Return the [X, Y] coordinate for the center point of the cell that contains the specified text.  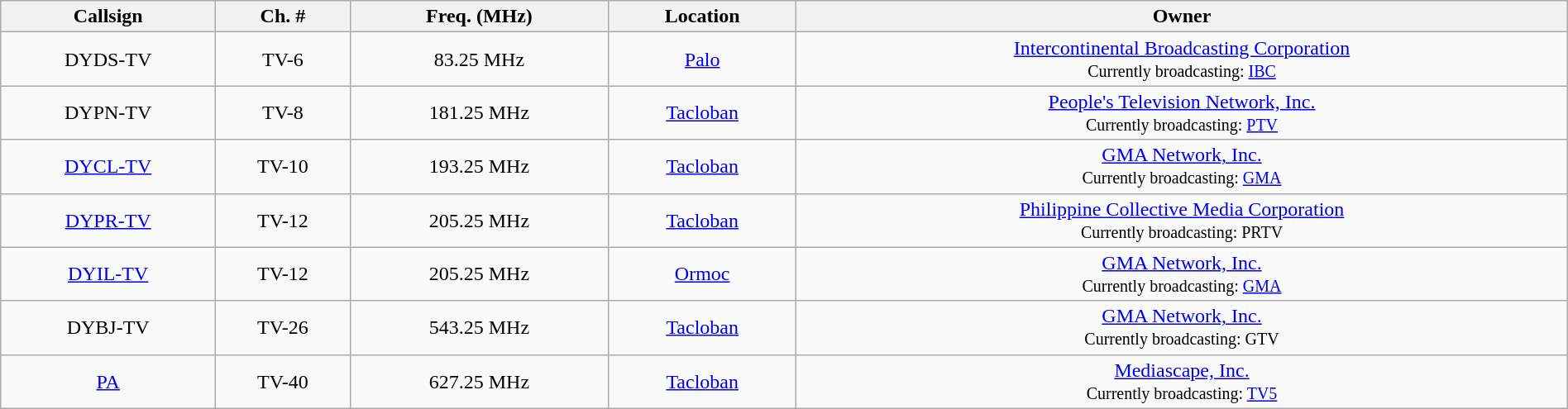
83.25 MHz [479, 59]
Ch. # [283, 17]
Philippine Collective Media CorporationCurrently broadcasting: PRTV [1182, 220]
DYDS-TV [108, 59]
Mediascape, Inc.Currently broadcasting: TV5 [1182, 382]
TV-40 [283, 382]
543.25 MHz [479, 327]
Intercontinental Broadcasting CorporationCurrently broadcasting: IBC [1182, 59]
TV-10 [283, 167]
DYCL-TV [108, 167]
Ormoc [703, 274]
DYIL-TV [108, 274]
Palo [703, 59]
People's Television Network, Inc.Currently broadcasting: PTV [1182, 112]
GMA Network, Inc.Currently broadcasting: GTV [1182, 327]
TV-6 [283, 59]
Owner [1182, 17]
Location [703, 17]
Callsign [108, 17]
PA [108, 382]
DYPN-TV [108, 112]
Freq. (MHz) [479, 17]
TV-8 [283, 112]
DYPR-TV [108, 220]
TV-26 [283, 327]
181.25 MHz [479, 112]
DYBJ-TV [108, 327]
193.25 MHz [479, 167]
627.25 MHz [479, 382]
